Detect which cell encompasses the target text, then output its [x, y] center coordinate. 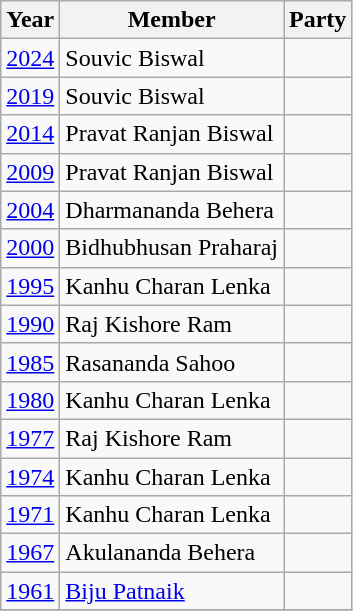
2004 [30, 210]
2019 [30, 96]
Biju Patnaik [172, 591]
1961 [30, 591]
Akulananda Behera [172, 553]
Dharmananda Behera [172, 210]
1977 [30, 438]
1990 [30, 324]
Party [318, 20]
Member [172, 20]
1980 [30, 400]
Year [30, 20]
1995 [30, 286]
Rasananda Sahoo [172, 362]
1967 [30, 553]
2014 [30, 134]
1974 [30, 477]
2009 [30, 172]
2000 [30, 248]
1985 [30, 362]
Bidhubhusan Praharaj [172, 248]
2024 [30, 58]
1971 [30, 515]
